Identify which cell holds the provided text, then report its (x, y) central coordinate. 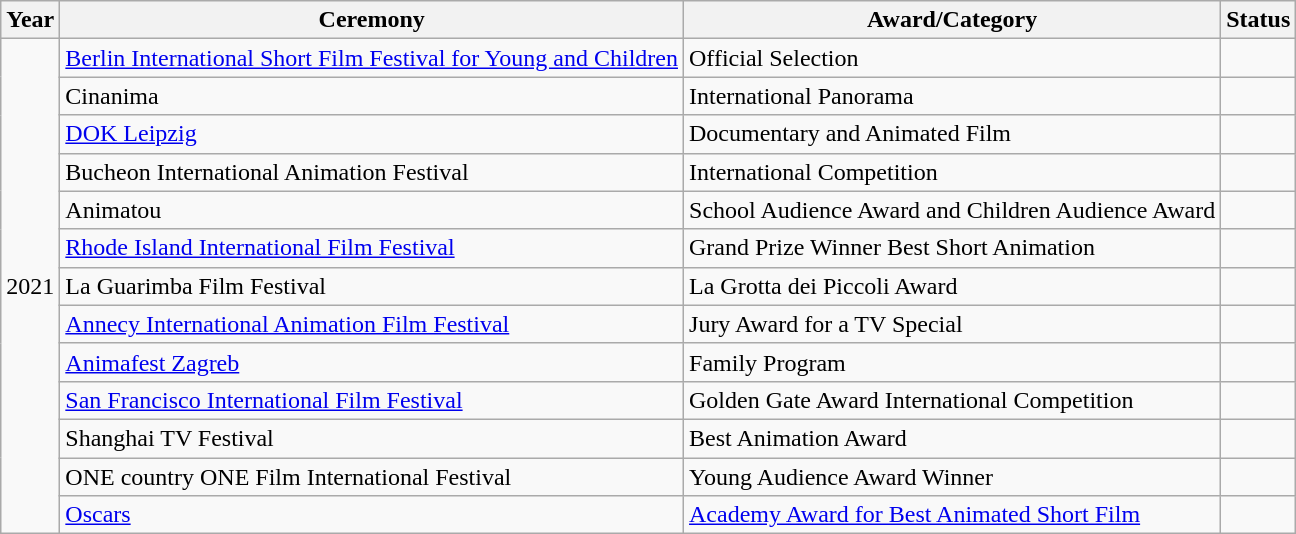
Oscars (372, 515)
School Audience Award and Children Audience Award (952, 210)
Shanghai TV Festival (372, 438)
Best Animation Award (952, 438)
Documentary and Animated Film (952, 134)
Berlin International Short Film Festival for Young and Children (372, 58)
Jury Award for a TV Special (952, 324)
Annecy International Animation Film Festival (372, 324)
Ceremony (372, 20)
Golden Gate Award International Competition (952, 400)
Grand Prize Winner Best Short Animation (952, 248)
Academy Award for Best Animated Short Film (952, 515)
2021 (30, 286)
DOK Leipzig (372, 134)
Year (30, 20)
Official Selection (952, 58)
San Francisco International Film Festival (372, 400)
Young Audience Award Winner (952, 477)
Family Program (952, 362)
Bucheon International Animation Festival (372, 172)
Status (1258, 20)
ONE country ONE Film International Festival (372, 477)
International Panorama (952, 96)
La Grotta dei Piccoli Award (952, 286)
Rhode Island International Film Festival (372, 248)
Animafest Zagreb (372, 362)
La Guarimba Film Festival (372, 286)
Award/Category (952, 20)
Animatou (372, 210)
International Competition (952, 172)
Cinanima (372, 96)
